Locate the cell with the specified text and output its [x, y] center coordinate. 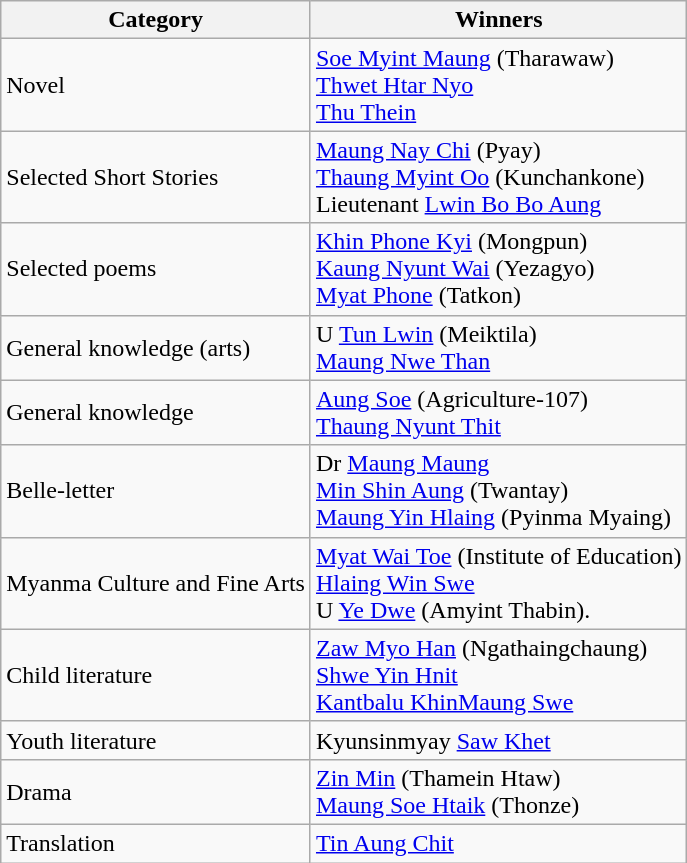
Soe Myint Maung (Tharawaw)Thwet Htar NyoThu Thein [498, 85]
Maung Nay Chi (Pyay)Thaung Myint Oo (Kunchankone)Lieutenant Lwin Bo Bo Aung [498, 177]
Myat Wai Toe (Institute of Education)Hlaing Win SweU Ye Dwe (Amyint Thabin). [498, 583]
Drama [156, 792]
Youth literature [156, 740]
U Tun Lwin (Meiktila)Maung Nwe Than [498, 348]
Novel [156, 85]
Child literature [156, 675]
Belle-letter [156, 491]
Kyunsinmyay Saw Khet [498, 740]
Zaw Myo Han (Ngathaingchaung)Shwe Yin HnitKantbalu KhinMaung Swe [498, 675]
Aung Soe (Agriculture-107)Thaung Nyunt Thit [498, 412]
Winners [498, 20]
Dr Maung MaungMin Shin Aung (Twantay)Maung Yin Hlaing (Pyinma Myaing) [498, 491]
Zin Min (Thamein Htaw)Maung Soe Htaik (Thonze) [498, 792]
General knowledge (arts) [156, 348]
Myanma Culture and Fine Arts [156, 583]
Tin Aung Chit [498, 843]
Category [156, 20]
Translation [156, 843]
Selected poems [156, 269]
General knowledge [156, 412]
Khin Phone Kyi (Mongpun)Kaung Nyunt Wai (Yezagyo)Myat Phone (Tatkon) [498, 269]
Selected Short Stories [156, 177]
